Find where the given text appears and provide that cell's center as (X, Y) coordinate. 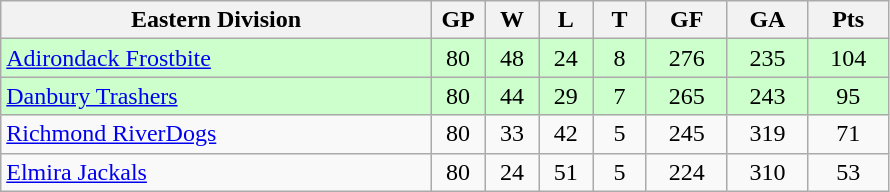
W (512, 20)
243 (768, 96)
Elmira Jackals (216, 172)
Eastern Division (216, 20)
33 (512, 134)
42 (566, 134)
104 (848, 58)
95 (848, 96)
7 (620, 96)
Richmond RiverDogs (216, 134)
245 (686, 134)
48 (512, 58)
276 (686, 58)
Adirondack Frostbite (216, 58)
T (620, 20)
Danbury Trashers (216, 96)
GP (458, 20)
29 (566, 96)
235 (768, 58)
224 (686, 172)
265 (686, 96)
71 (848, 134)
Pts (848, 20)
319 (768, 134)
L (566, 20)
44 (512, 96)
310 (768, 172)
GF (686, 20)
53 (848, 172)
51 (566, 172)
8 (620, 58)
GA (768, 20)
